Output the (x, y) coordinate of the center of the cell containing the given text.  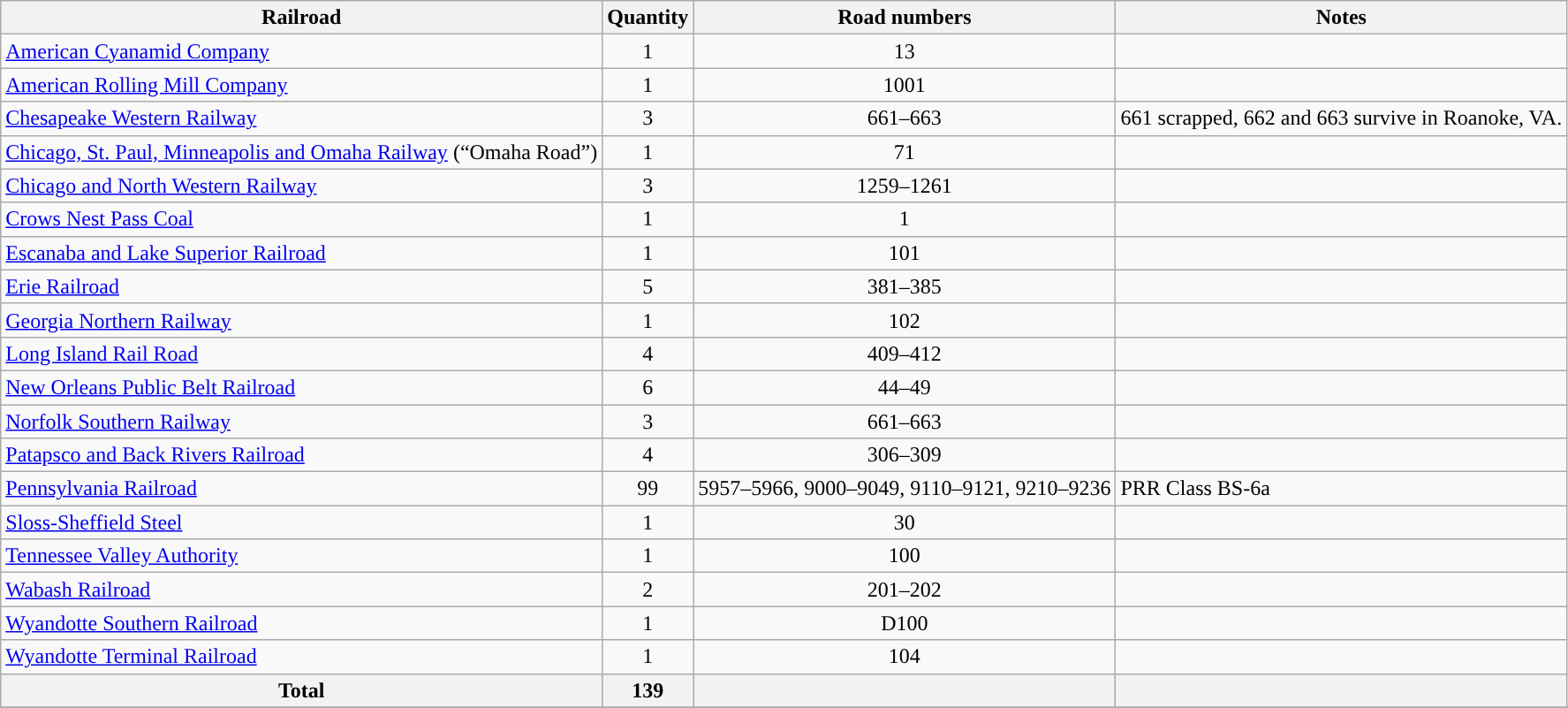
Crows Nest Pass Coal (302, 219)
D100 (905, 623)
Patapsco and Back Rivers Railroad (302, 455)
Long Island Rail Road (302, 354)
Tennessee Valley Authority (302, 556)
Chicago and North Western Railway (302, 186)
1001 (905, 85)
44–49 (905, 387)
Sloss-Sheffield Steel (302, 522)
Escanaba and Lake Superior Railroad (302, 253)
PRR Class BS-6a (1341, 489)
409–412 (905, 354)
102 (905, 320)
306–309 (905, 455)
5 (648, 286)
201–202 (905, 590)
381–385 (905, 286)
Quantity (648, 18)
Total (302, 690)
American Rolling Mill Company (302, 85)
2 (648, 590)
101 (905, 253)
New Orleans Public Belt Railroad (302, 387)
99 (648, 489)
5957–5966, 9000–9049, 9110–9121, 9210–9236 (905, 489)
30 (905, 522)
Pennsylvania Railroad (302, 489)
71 (905, 152)
Erie Railroad (302, 286)
13 (905, 51)
Notes (1341, 18)
1259–1261 (905, 186)
Wabash Railroad (302, 590)
Georgia Northern Railway (302, 320)
6 (648, 387)
Railroad (302, 18)
139 (648, 690)
104 (905, 657)
Chicago, St. Paul, Minneapolis and Omaha Railway (“Omaha Road”) (302, 152)
Wyandotte Southern Railroad (302, 623)
661 scrapped, 662 and 663 survive in Roanoke, VA. (1341, 118)
Chesapeake Western Railway (302, 118)
Road numbers (905, 18)
American Cyanamid Company (302, 51)
Norfolk Southern Railway (302, 422)
Wyandotte Terminal Railroad (302, 657)
100 (905, 556)
